Scan for the cell matching the given text and deliver its (X, Y) coordinate at center. 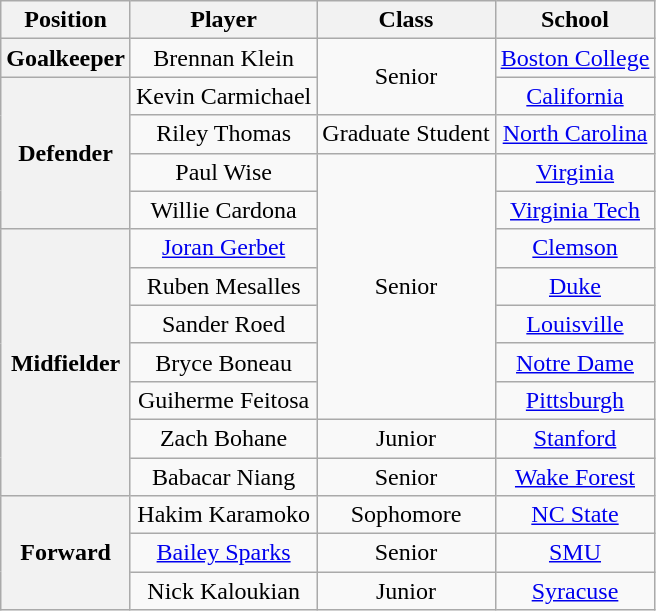
Louisville (575, 324)
Graduate Student (406, 134)
Willie Cardona (223, 210)
Goalkeeper (66, 58)
Position (66, 20)
Sander Roed (223, 324)
Joran Gerbet (223, 248)
Bailey Sparks (223, 553)
Class (406, 20)
Nick Kaloukian (223, 591)
Boston College (575, 58)
Zach Bohane (223, 438)
Forward (66, 553)
Wake Forest (575, 477)
Pittsburgh (575, 400)
Brennan Klein (223, 58)
Player (223, 20)
Stanford (575, 438)
Ruben Mesalles (223, 286)
Kevin Carmichael (223, 96)
Midfielder (66, 362)
Guiherme Feitosa (223, 400)
NC State (575, 515)
Bryce Boneau (223, 362)
Paul Wise (223, 172)
School (575, 20)
Virginia Tech (575, 210)
Sophomore (406, 515)
Defender (66, 153)
Riley Thomas (223, 134)
Syracuse (575, 591)
Hakim Karamoko (223, 515)
North Carolina (575, 134)
SMU (575, 553)
Clemson (575, 248)
Babacar Niang (223, 477)
Virginia (575, 172)
California (575, 96)
Notre Dame (575, 362)
Duke (575, 286)
